Output the [X, Y] coordinate of the center of the cell containing the given text.  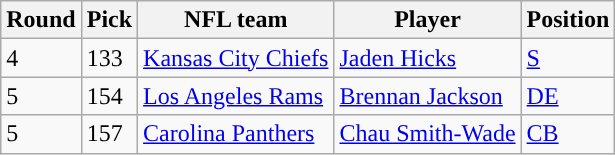
Kansas City Chiefs [236, 58]
NFL team [236, 20]
CB [568, 134]
S [568, 58]
Brennan Jackson [428, 96]
Round [41, 20]
157 [109, 134]
Chau Smith-Wade [428, 134]
Player [428, 20]
4 [41, 58]
DE [568, 96]
Los Angeles Rams [236, 96]
133 [109, 58]
Jaden Hicks [428, 58]
Carolina Panthers [236, 134]
154 [109, 96]
Position [568, 20]
Pick [109, 20]
